Scan for the cell matching the given text and deliver its [X, Y] coordinate at center. 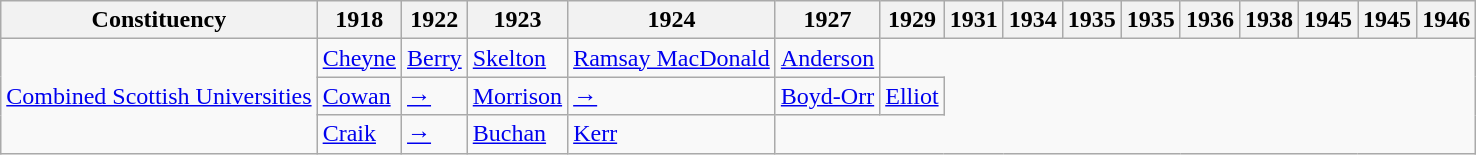
1924 [672, 20]
Skelton [517, 58]
1938 [1268, 20]
1929 [912, 20]
Ramsay MacDonald [672, 58]
Berry [435, 58]
1918 [359, 20]
Constituency [159, 20]
Craik [359, 134]
1946 [1446, 20]
Cheyne [359, 58]
Buchan [517, 134]
Kerr [672, 134]
1927 [827, 20]
Anderson [827, 58]
Boyd-Orr [827, 96]
Morrison [517, 96]
Combined Scottish Universities [159, 96]
1922 [435, 20]
Cowan [359, 96]
1923 [517, 20]
1936 [1210, 20]
Elliot [912, 96]
1934 [1032, 20]
1931 [974, 20]
